Provide the [X, Y] coordinate of the cell's center where the given text is located.  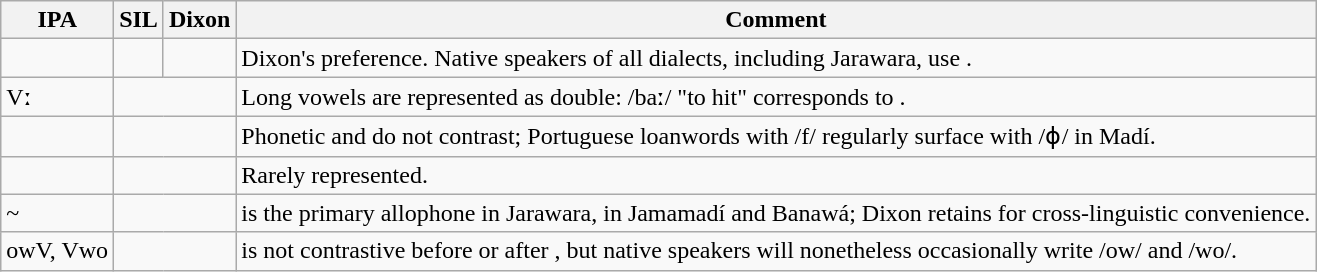
SIL [139, 20]
Rarely represented. [776, 175]
owV, Vwo [58, 251]
Phonetic and do not contrast; Portuguese loanwords with /f/ regularly surface with /ɸ/ in Madí. [776, 136]
Long vowels are represented as double: /baː/ "to hit" corresponds to . [776, 97]
Comment [776, 20]
~ [58, 213]
is not contrastive before or after , but native speakers will nonetheless occasionally write /ow/ and /wo/. [776, 251]
Dixon's preference. Native speakers of all dialects, including Jarawara, use . [776, 58]
Vː [58, 97]
Dixon [199, 20]
is the primary allophone in Jarawara, in Jamamadí and Banawá; Dixon retains for cross-linguistic convenience. [776, 213]
IPA [58, 20]
